Scan for the cell matching the given text and deliver its [x, y] coordinate at center. 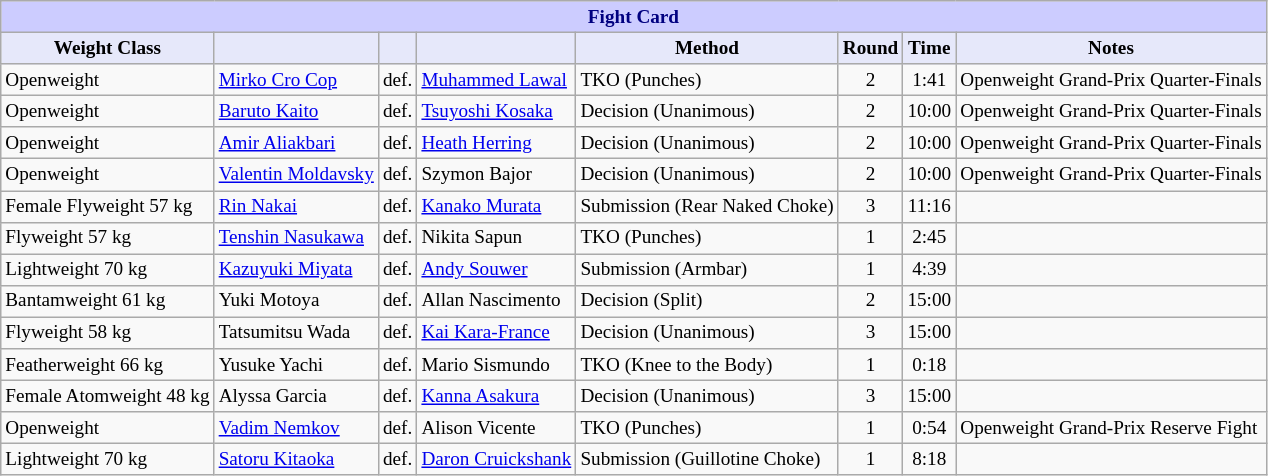
Mirko Cro Cop [296, 80]
Submission (Rear Naked Choke) [707, 206]
0:18 [930, 365]
Mario Sismundo [496, 365]
Andy Souwer [496, 270]
1:41 [930, 80]
TKO (Knee to the Body) [707, 365]
Heath Herring [496, 143]
0:54 [930, 428]
Round [870, 48]
Alison Vicente [496, 428]
Satoru Kitaoka [296, 460]
Kazuyuki Miyata [296, 270]
Baruto Kaito [296, 111]
Muhammed Lawal [496, 80]
2:45 [930, 238]
Allan Nascimento [496, 301]
Flyweight 58 kg [108, 333]
Submission (Guillotine Choke) [707, 460]
Female Flyweight 57 kg [108, 206]
Szymon Bajor [496, 175]
Time [930, 48]
Yuki Motoya [296, 301]
Alyssa Garcia [296, 396]
Amir Aliakbari [296, 143]
Kanna Asakura [496, 396]
Kanako Murata [496, 206]
Daron Cruickshank [496, 460]
Fight Card [634, 17]
Featherweight 66 kg [108, 365]
Submission (Armbar) [707, 270]
Kai Kara-France [496, 333]
Tatsumitsu Wada [296, 333]
Flyweight 57 kg [108, 238]
Valentin Moldavsky [296, 175]
Tenshin Nasukawa [296, 238]
Nikita Sapun [496, 238]
Openweight Grand-Prix Reserve Fight [1111, 428]
11:16 [930, 206]
Vadim Nemkov [296, 428]
4:39 [930, 270]
Weight Class [108, 48]
Female Atomweight 48 kg [108, 396]
Rin Nakai [296, 206]
Yusuke Yachi [296, 365]
Decision (Split) [707, 301]
Tsuyoshi Kosaka [496, 111]
Bantamweight 61 kg [108, 301]
8:18 [930, 460]
Method [707, 48]
Notes [1111, 48]
